Scan for the cell matching the given text and deliver its [X, Y] coordinate at center. 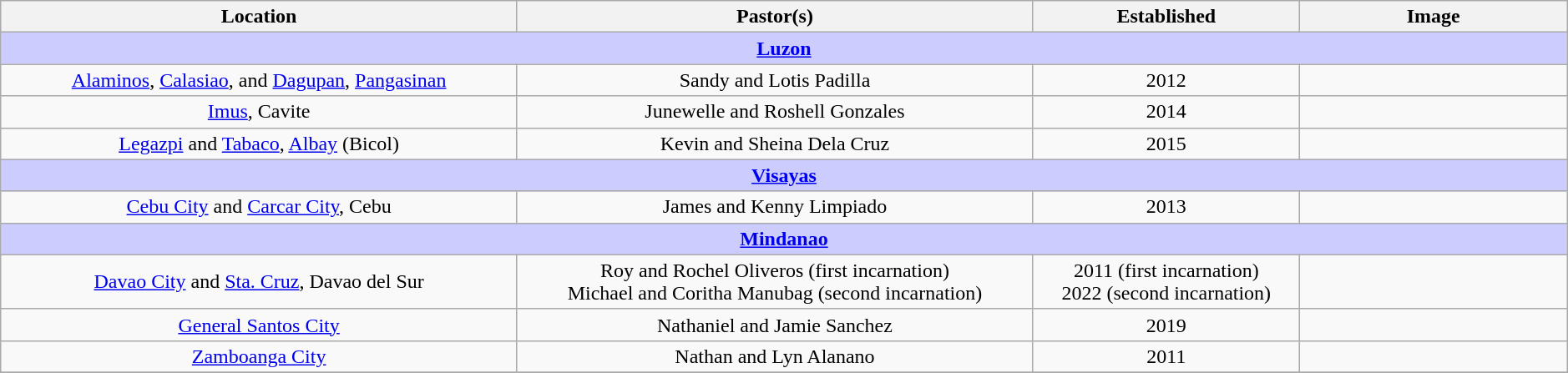
Sandy and Lotis Padilla [775, 80]
Nathaniel and Jamie Sanchez [775, 325]
Image [1434, 17]
Cebu City and Carcar City, Cebu [259, 207]
2019 [1166, 325]
Imus, Cavite [259, 112]
Mindanao [784, 239]
Location [259, 17]
2013 [1166, 207]
Luzon [784, 48]
Roy and Rochel Oliveros (first incarnation) Michael and Coritha Manubag (second incarnation) [775, 282]
Legazpi and Tabaco, Albay (Bicol) [259, 144]
Nathan and Lyn Alanano [775, 356]
Pastor(s) [775, 17]
2011 (first incarnation) 2022 (second incarnation) [1166, 282]
2011 [1166, 356]
Established [1166, 17]
Junewelle and Roshell Gonzales [775, 112]
Visayas [784, 175]
2014 [1166, 112]
Kevin and Sheina Dela Cruz [775, 144]
Alaminos, Calasiao, and Dagupan, Pangasinan [259, 80]
General Santos City [259, 325]
Davao City and Sta. Cruz, Davao del Sur [259, 282]
Zamboanga City [259, 356]
James and Kenny Limpiado [775, 207]
2015 [1166, 144]
2012 [1166, 80]
